Provide the (x, y) coordinate of the cell's center where the given text is located.  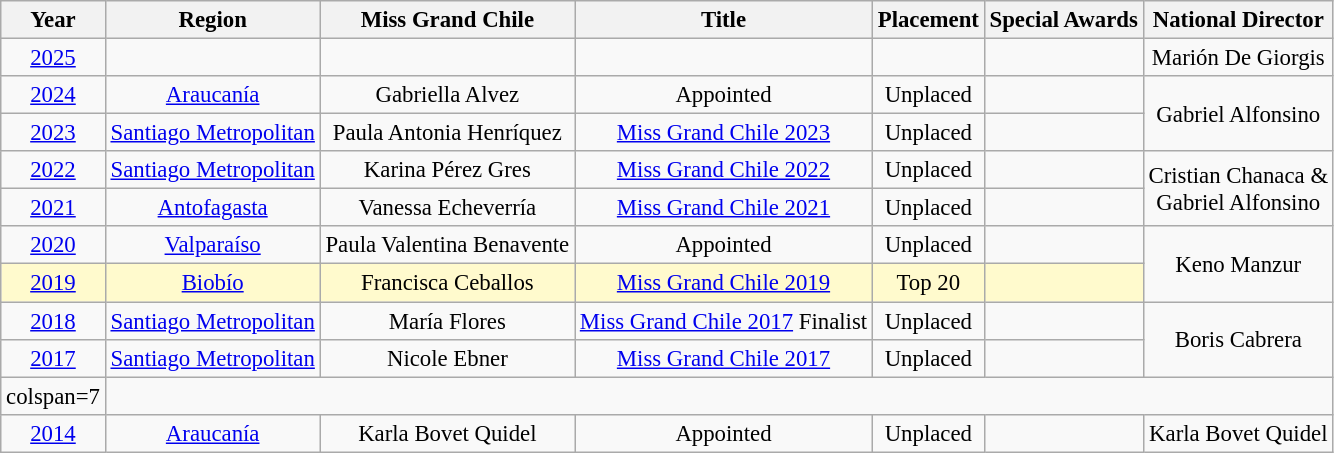
Paula Valentina Benavente (447, 245)
2021 (53, 208)
Miss Grand Chile 2017 Finalist (724, 321)
Top 20 (928, 283)
2014 (53, 433)
National Director (1238, 20)
Miss Grand Chile 2023 (724, 133)
Gabriel Alfonsino (1238, 114)
2025 (53, 58)
Marión De Giorgis (1238, 58)
2019 (53, 283)
Vanessa Echeverría (447, 208)
Keno Manzur (1238, 264)
Miss Grand Chile 2022 (724, 170)
Region (212, 20)
Nicole Ebner (447, 358)
Miss Grand Chile (447, 20)
Paula Antonia Henríquez (447, 133)
Gabriella Alvez (447, 95)
Antofagasta (212, 208)
2024 (53, 95)
Placement (928, 20)
Title (724, 20)
Year (53, 20)
Francisca Ceballos (447, 283)
colspan=7 (53, 396)
2018 (53, 321)
María Flores (447, 321)
2023 (53, 133)
Cristian Chanaca &Gabriel Alfonsino (1238, 188)
2017 (53, 358)
Miss Grand Chile 2021 (724, 208)
Biobío (212, 283)
Boris Cabrera (1238, 340)
2022 (53, 170)
Karina Pérez Gres (447, 170)
Valparaíso (212, 245)
Special Awards (1064, 20)
Miss Grand Chile 2019 (724, 283)
Miss Grand Chile 2017 (724, 358)
2020 (53, 245)
